Find where the given text appears and provide that cell's center as [X, Y] coordinate. 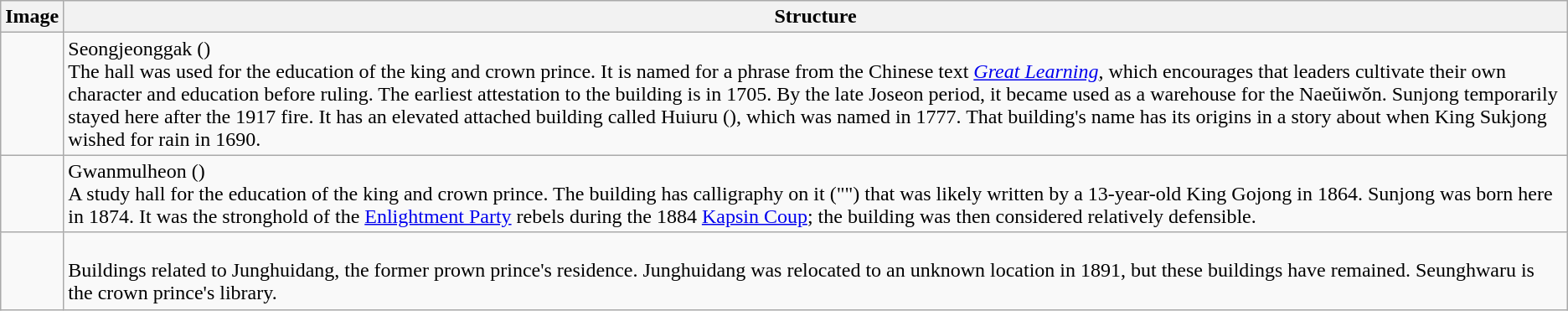
Image [32, 17]
Structure [816, 17]
